From the cell containing the given text, extract its center point as (x, y) coordinate. 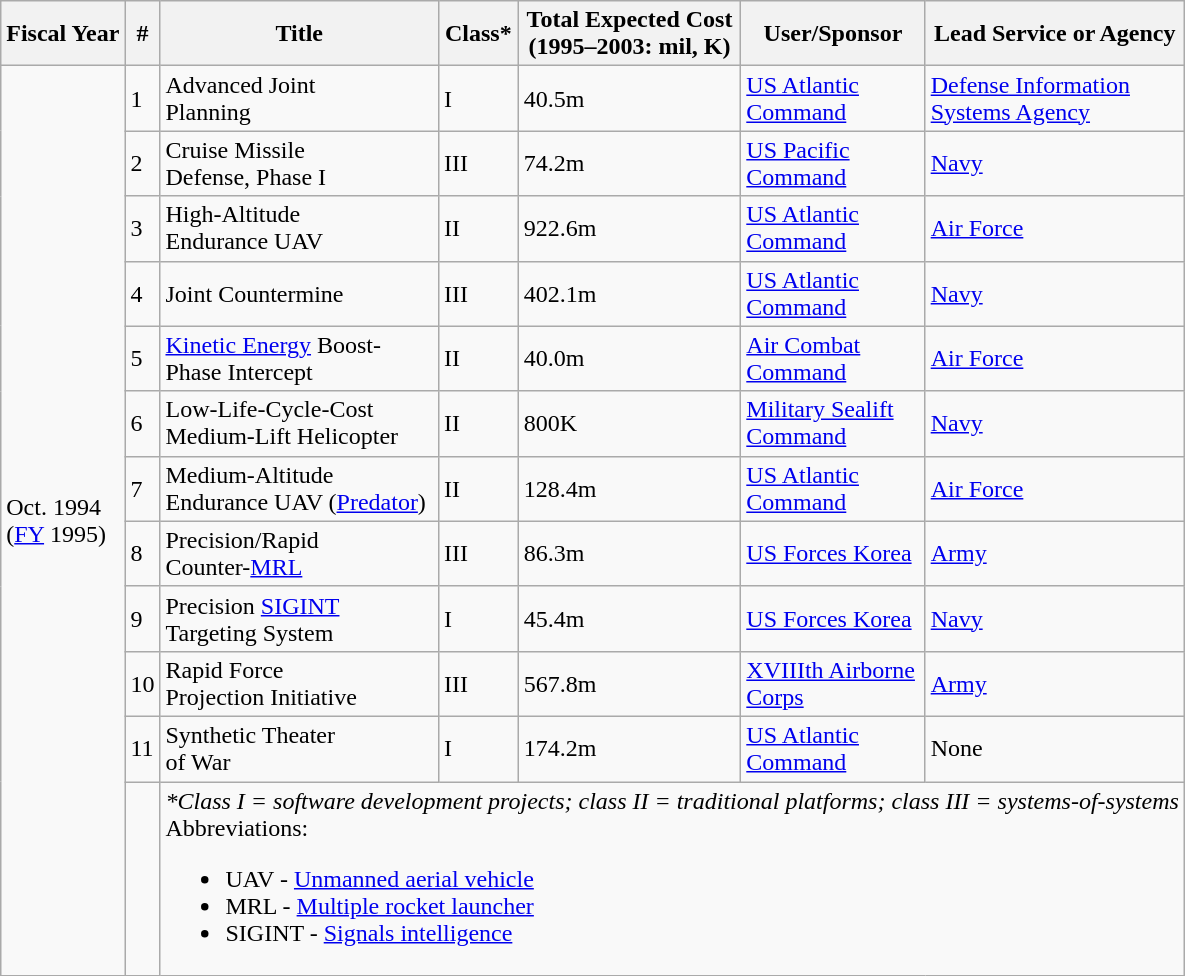
Synthetic Theaterof War (300, 748)
Class* (478, 34)
Low-Life-Cycle-CostMedium-Lift Helicopter (300, 424)
402.1m (630, 294)
6 (142, 424)
Defense InformationSystems Agency (1054, 98)
Total Expected Cost(1995–2003: mil, K) (630, 34)
8 (142, 554)
7 (142, 488)
800K (630, 424)
Air CombatCommand (833, 358)
11 (142, 748)
User/Sponsor (833, 34)
174.2m (630, 748)
Oct. 1994(FY 1995) (63, 521)
Advanced JointPlanning (300, 98)
4 (142, 294)
5 (142, 358)
None (1054, 748)
128.4m (630, 488)
Rapid ForceProjection Initiative (300, 684)
40.5m (630, 98)
Precision SIGINTTargeting System (300, 618)
XVIIIth AirborneCorps (833, 684)
1 (142, 98)
High-AltitudeEndurance UAV (300, 228)
Precision/RapidCounter-MRL (300, 554)
2 (142, 164)
45.4m (630, 618)
Medium-AltitudeEndurance UAV (Predator) (300, 488)
3 (142, 228)
922.6m (630, 228)
US PacificCommand (833, 164)
Military SealiftCommand (833, 424)
86.3m (630, 554)
40.0m (630, 358)
567.8m (630, 684)
Kinetic Energy Boost-Phase Intercept (300, 358)
Lead Service or Agency (1054, 34)
# (142, 34)
Joint Countermine (300, 294)
10 (142, 684)
Title (300, 34)
Cruise MissileDefense, Phase I (300, 164)
74.2m (630, 164)
9 (142, 618)
Fiscal Year (63, 34)
